Return the [X, Y] coordinate for the center point of the cell that contains the specified text.  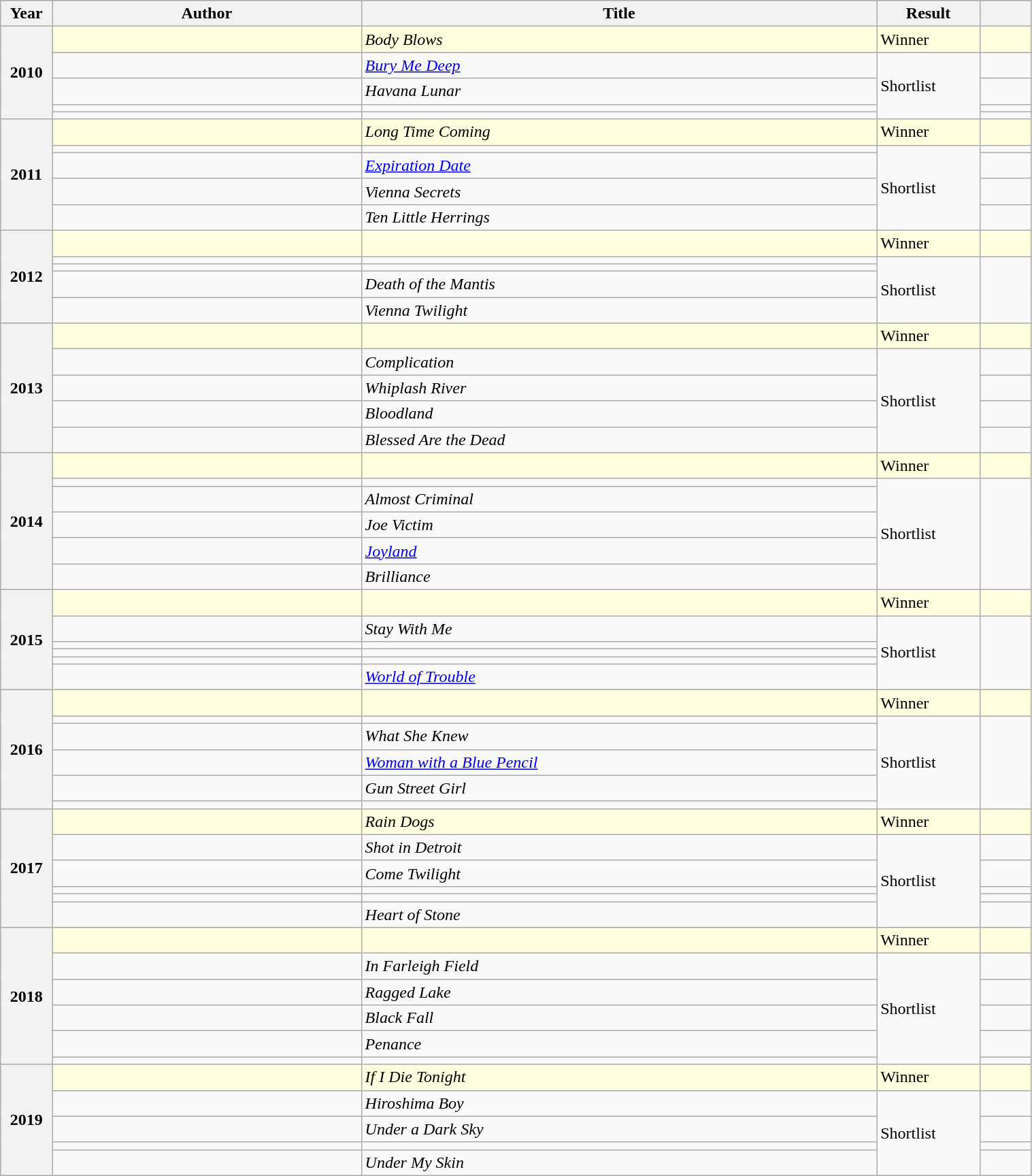
Penance [619, 1044]
Under My Skin [619, 1162]
Havana Lunar [619, 91]
Ten Little Herrings [619, 217]
Heart of Stone [619, 914]
2018 [27, 996]
Bloodland [619, 414]
Whiplash River [619, 388]
Death of the Mantis [619, 284]
Joe Victim [619, 525]
Blessed Are the Dead [619, 440]
Black Fall [619, 1018]
Author [207, 14]
Joyland [619, 551]
Result [929, 14]
Long Time Coming [619, 132]
2016 [27, 749]
2015 [27, 640]
Complication [619, 362]
Woman with a Blue Pencil [619, 762]
Year [27, 14]
World of Trouble [619, 677]
2012 [27, 276]
Ragged Lake [619, 992]
Almost Criminal [619, 499]
Vienna Twilight [619, 310]
2011 [27, 174]
If I Die Tonight [619, 1077]
Bury Me Deep [619, 65]
In Farleigh Field [619, 966]
Rain Dogs [619, 821]
Gun Street Girl [619, 788]
Brilliance [619, 576]
2010 [27, 73]
Vienna Secrets [619, 191]
2014 [27, 521]
Come Twilight [619, 873]
Title [619, 14]
Stay With Me [619, 628]
What She Knew [619, 736]
Hiroshima Boy [619, 1103]
2017 [27, 868]
Expiration Date [619, 165]
2013 [27, 388]
Under a Dark Sky [619, 1129]
Body Blows [619, 39]
2019 [27, 1120]
Shot in Detroit [619, 847]
